Extract the [x, y] coordinate from the center of the cell holding the provided text.  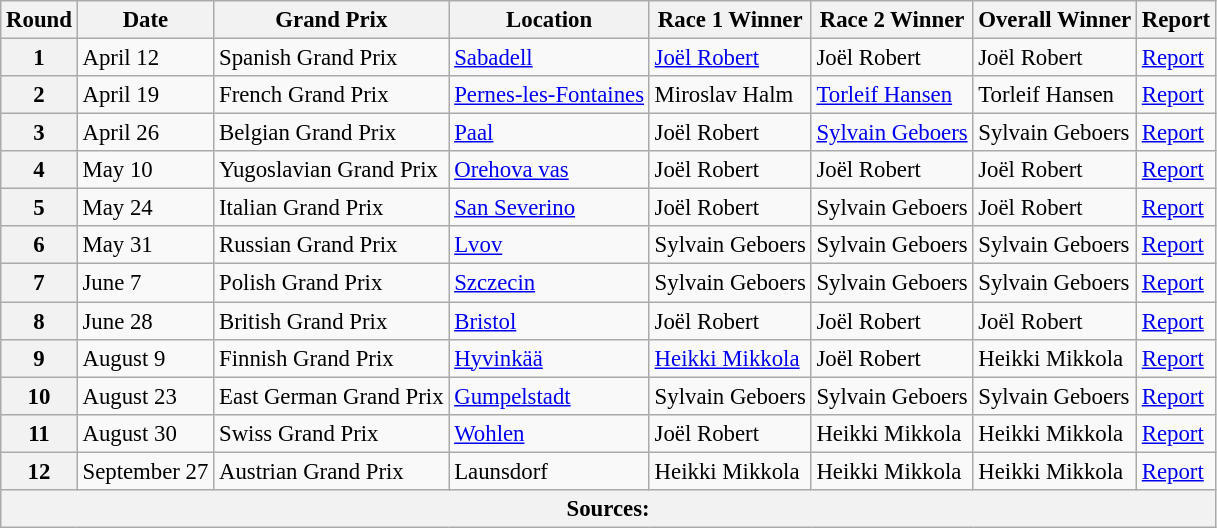
June 7 [145, 283]
Swiss Grand Prix [332, 433]
September 27 [145, 471]
10 [39, 396]
Race 2 Winner [892, 20]
Launsdorf [549, 471]
Bristol [549, 321]
Belgian Grand Prix [332, 133]
Sabadell [549, 58]
Italian Grand Prix [332, 208]
5 [39, 208]
1 [39, 58]
Hyvinkää [549, 358]
4 [39, 170]
Polish Grand Prix [332, 283]
Location [549, 20]
French Grand Prix [332, 95]
7 [39, 283]
Orehova vas [549, 170]
Date [145, 20]
April 19 [145, 95]
August 23 [145, 396]
Yugoslavian Grand Prix [332, 170]
May 24 [145, 208]
Austrian Grand Prix [332, 471]
Overall Winner [1055, 20]
Lvov [549, 245]
Round [39, 20]
12 [39, 471]
Miroslav Halm [730, 95]
Finnish Grand Prix [332, 358]
East German Grand Prix [332, 396]
August 9 [145, 358]
May 10 [145, 170]
Russian Grand Prix [332, 245]
May 31 [145, 245]
8 [39, 321]
Pernes-les-Fontaines [549, 95]
British Grand Prix [332, 321]
Grand Prix [332, 20]
April 12 [145, 58]
2 [39, 95]
Sources: [608, 509]
San Severino [549, 208]
Szczecin [549, 283]
Spanish Grand Prix [332, 58]
Gumpelstadt [549, 396]
6 [39, 245]
Paal [549, 133]
April 26 [145, 133]
3 [39, 133]
June 28 [145, 321]
9 [39, 358]
August 30 [145, 433]
Race 1 Winner [730, 20]
Wohlen [549, 433]
11 [39, 433]
